Scan for the cell matching the given text and deliver its [X, Y] coordinate at center. 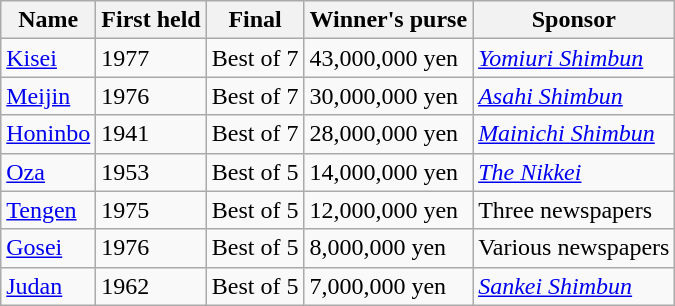
Tengen [48, 210]
1953 [151, 172]
Kisei [48, 58]
7,000,000 yen [388, 286]
Judan [48, 286]
Various newspapers [574, 248]
Yomiuri Shimbun [574, 58]
Mainichi Shimbun [574, 134]
28,000,000 yen [388, 134]
Winner's purse [388, 20]
Asahi Shimbun [574, 96]
Meijin [48, 96]
Oza [48, 172]
Three newspapers [574, 210]
30,000,000 yen [388, 96]
8,000,000 yen [388, 248]
First held [151, 20]
Sankei Shimbun [574, 286]
1975 [151, 210]
Name [48, 20]
14,000,000 yen [388, 172]
12,000,000 yen [388, 210]
Final [255, 20]
The Nikkei [574, 172]
1962 [151, 286]
Gosei [48, 248]
Sponsor [574, 20]
43,000,000 yen [388, 58]
Honinbo [48, 134]
1941 [151, 134]
1977 [151, 58]
